Search for the cell housing the specified text and yield its [x, y] center coordinate. 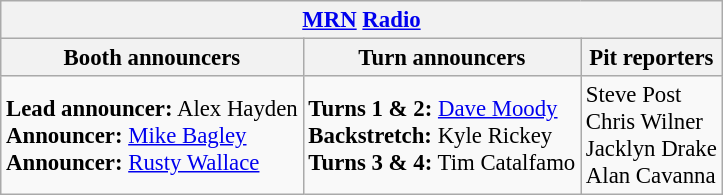
Steve PostChris WilnerJacklyn DrakeAlan Cavanna [652, 136]
Pit reporters [652, 58]
Turn announcers [442, 58]
Lead announcer: Alex HaydenAnnouncer: Mike BagleyAnnouncer: Rusty Wallace [152, 136]
Booth announcers [152, 58]
Turns 1 & 2: Dave MoodyBackstretch: Kyle RickeyTurns 3 & 4: Tim Catalfamo [442, 136]
MRN Radio [362, 20]
